Provide the [X, Y] coordinate of the cell's center where the given text is located.  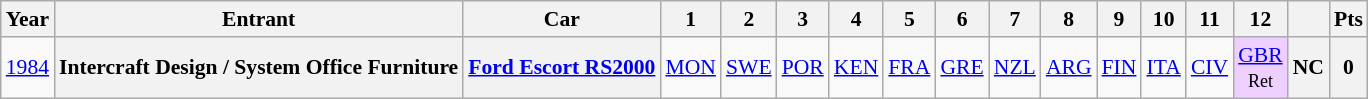
8 [1069, 19]
Car [562, 19]
FIN [1120, 68]
4 [856, 19]
9 [1120, 19]
Intercraft Design / System Office Furniture [258, 68]
7 [1015, 19]
NZL [1015, 68]
ITA [1163, 68]
Pts [1348, 19]
3 [803, 19]
ARG [1069, 68]
10 [1163, 19]
Ford Escort RS2000 [562, 68]
0 [1348, 68]
MON [690, 68]
FRA [909, 68]
POR [803, 68]
CIV [1210, 68]
12 [1260, 19]
11 [1210, 19]
1984 [28, 68]
Year [28, 19]
Entrant [258, 19]
GRE [962, 68]
1 [690, 19]
NC [1308, 68]
KEN [856, 68]
6 [962, 19]
SWE [749, 68]
5 [909, 19]
GBRRet [1260, 68]
2 [749, 19]
